Determine the (X, Y) coordinate at the center of the cell enclosing the given text.  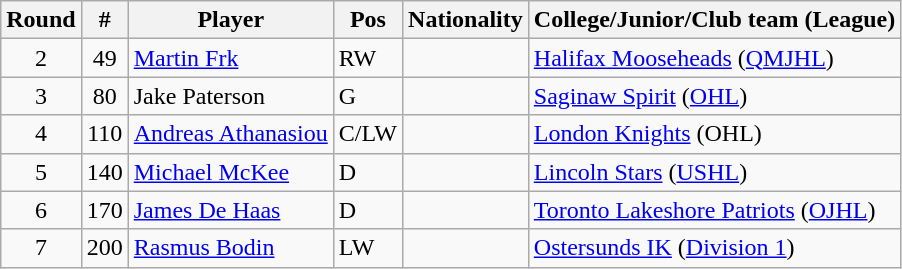
6 (41, 210)
200 (104, 248)
49 (104, 58)
3 (41, 96)
Round (41, 20)
RW (368, 58)
College/Junior/Club team (League) (714, 20)
James De Haas (230, 210)
Nationality (466, 20)
Michael McKee (230, 172)
7 (41, 248)
Andreas Athanasiou (230, 134)
Toronto Lakeshore Patriots (OJHL) (714, 210)
Saginaw Spirit (OHL) (714, 96)
LW (368, 248)
Rasmus Bodin (230, 248)
170 (104, 210)
2 (41, 58)
Jake Paterson (230, 96)
4 (41, 134)
110 (104, 134)
# (104, 20)
Halifax Mooseheads (QMJHL) (714, 58)
C/LW (368, 134)
5 (41, 172)
London Knights (OHL) (714, 134)
Lincoln Stars (USHL) (714, 172)
Pos (368, 20)
80 (104, 96)
Ostersunds IK (Division 1) (714, 248)
G (368, 96)
140 (104, 172)
Martin Frk (230, 58)
Player (230, 20)
